Detect which cell encompasses the target text, then output its (x, y) center coordinate. 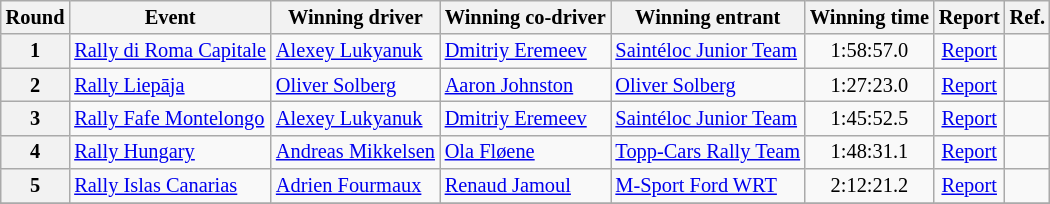
1:27:23.0 (870, 85)
M-Sport Ford WRT (708, 186)
3 (36, 118)
Aaron Johnston (526, 85)
Rally Islas Canarias (170, 186)
1:48:31.1 (870, 152)
Rally Hungary (170, 152)
Event (170, 17)
5 (36, 186)
Winning driver (356, 17)
Rally di Roma Capitale (170, 51)
Andreas Mikkelsen (356, 152)
Renaud Jamoul (526, 186)
Ola Fløene (526, 152)
4 (36, 152)
Ref. (1028, 17)
Winning co-driver (526, 17)
Adrien Fourmaux (356, 186)
1:45:52.5 (870, 118)
Topp-Cars Rally Team (708, 152)
1:58:57.0 (870, 51)
Rally Liepāja (170, 85)
Winning time (870, 17)
Winning entrant (708, 17)
Round (36, 17)
2:12:21.2 (870, 186)
2 (36, 85)
Rally Fafe Montelongo (170, 118)
1 (36, 51)
